Capture the cell that displays the provided text and extract its [X, Y] central coordinate. 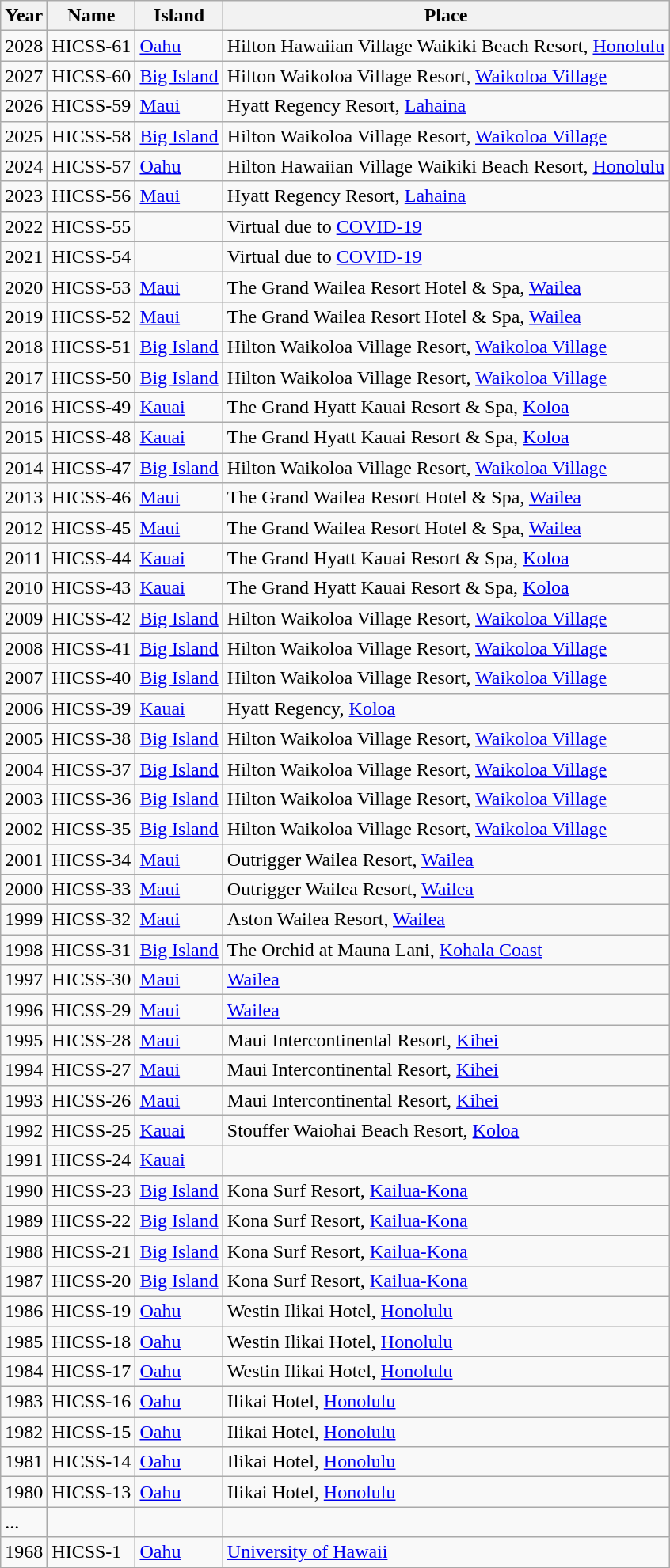
HICSS-51 [92, 347]
2020 [24, 287]
HICSS-25 [92, 1130]
2027 [24, 76]
2009 [24, 618]
2015 [24, 438]
HICSS-42 [92, 618]
Year [24, 16]
2010 [24, 588]
2022 [24, 226]
1994 [24, 1070]
HICSS-15 [92, 1432]
HICSS-53 [92, 287]
HICSS-59 [92, 106]
1990 [24, 1190]
HICSS-61 [92, 46]
HICSS-30 [92, 980]
HICSS-21 [92, 1251]
HICSS-57 [92, 166]
Place [445, 16]
Hyatt Regency, Koloa [445, 708]
HICSS-45 [92, 528]
1998 [24, 950]
HICSS-29 [92, 1010]
HICSS-60 [92, 76]
HICSS-38 [92, 738]
1996 [24, 1010]
HICSS-35 [92, 829]
HICSS-55 [92, 226]
2013 [24, 498]
HICSS-23 [92, 1190]
1992 [24, 1130]
HICSS-24 [92, 1160]
1997 [24, 980]
2008 [24, 648]
2026 [24, 106]
HICSS-46 [92, 498]
2024 [24, 166]
HICSS-44 [92, 558]
2028 [24, 46]
2002 [24, 829]
1986 [24, 1311]
HICSS-16 [92, 1402]
1968 [24, 1552]
2018 [24, 347]
HICSS-26 [92, 1100]
Name [92, 16]
HICSS-28 [92, 1040]
HICSS-39 [92, 708]
2012 [24, 528]
2001 [24, 859]
HICSS-18 [92, 1342]
2021 [24, 256]
2006 [24, 708]
HICSS-48 [92, 438]
2019 [24, 317]
2023 [24, 196]
HICSS-50 [92, 378]
1987 [24, 1281]
1999 [24, 920]
HICSS-20 [92, 1281]
HICSS-13 [92, 1492]
1980 [24, 1492]
HICSS-14 [92, 1462]
HICSS-22 [92, 1221]
1988 [24, 1251]
1991 [24, 1160]
HICSS-36 [92, 799]
1983 [24, 1402]
1982 [24, 1432]
2011 [24, 558]
2014 [24, 468]
Island [179, 16]
1984 [24, 1372]
2025 [24, 136]
HICSS-32 [92, 920]
HICSS-43 [92, 588]
HICSS-40 [92, 678]
HICSS-33 [92, 890]
2000 [24, 890]
2017 [24, 378]
... [24, 1522]
HICSS-27 [92, 1070]
The Orchid at Mauna Lani, Kohala Coast [445, 950]
2005 [24, 738]
HICSS-54 [92, 256]
HICSS-1 [92, 1552]
HICSS-19 [92, 1311]
Aston Wailea Resort, Wailea [445, 920]
HICSS-47 [92, 468]
University of Hawaii [445, 1552]
2003 [24, 799]
HICSS-52 [92, 317]
HICSS-34 [92, 859]
1981 [24, 1462]
2016 [24, 408]
1993 [24, 1100]
1995 [24, 1040]
HICSS-31 [92, 950]
1985 [24, 1342]
Stouffer Waiohai Beach Resort, Koloa [445, 1130]
HICSS-49 [92, 408]
1989 [24, 1221]
2004 [24, 769]
HICSS-58 [92, 136]
HICSS-37 [92, 769]
2007 [24, 678]
HICSS-41 [92, 648]
HICSS-17 [92, 1372]
HICSS-56 [92, 196]
